Return [x, y] of the center of cell containing provided text 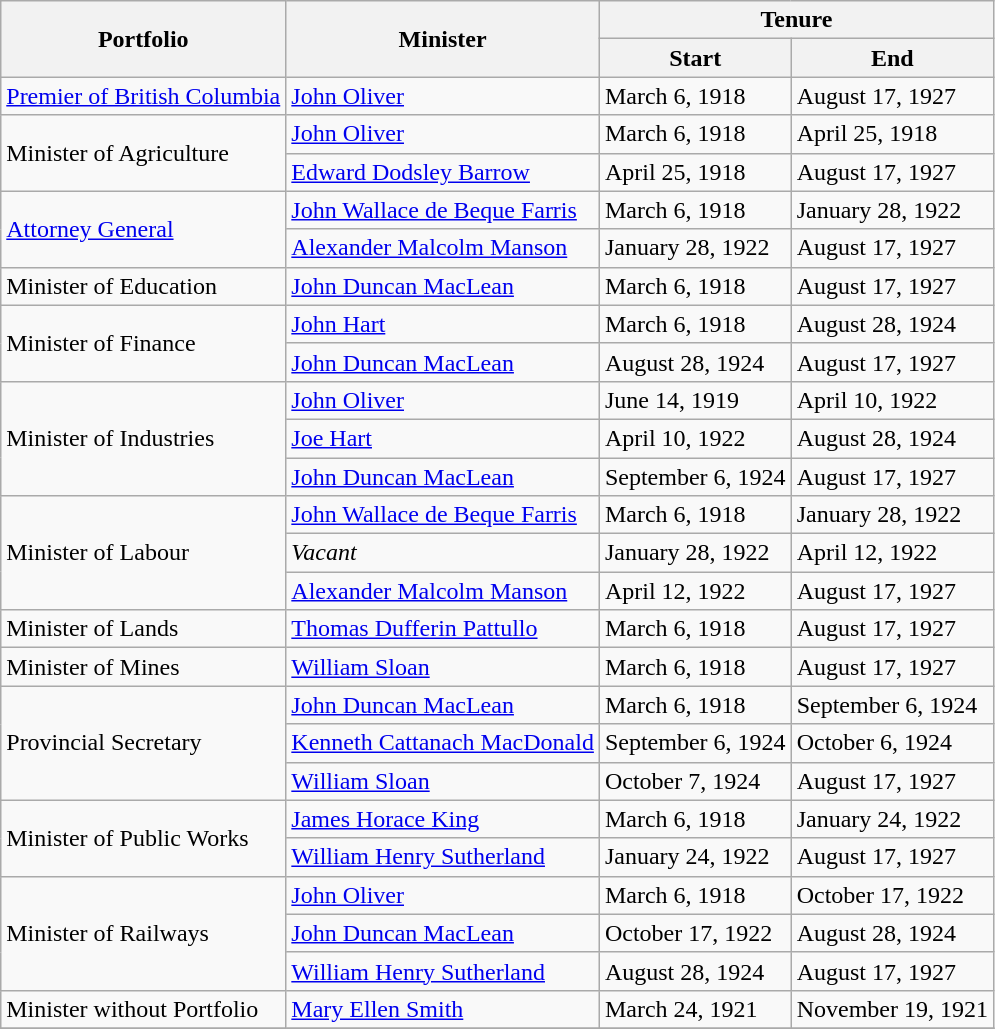
Minister of Agriculture [144, 153]
Minister of Public Works [144, 838]
Provincial Secretary [144, 743]
March 24, 1921 [695, 1009]
Minister of Mines [144, 667]
Minister of Lands [144, 629]
Minister of Industries [144, 438]
Tenure [796, 20]
Portfolio [144, 39]
October 6, 1924 [892, 743]
Minister without Portfolio [144, 1009]
Start [695, 58]
Minister of Labour [144, 553]
Attorney General [144, 229]
Vacant [443, 553]
Edward Dodsley Barrow [443, 172]
Minister of Education [144, 286]
John Hart [443, 324]
Minister of Railways [144, 933]
Mary Ellen Smith [443, 1009]
Joe Hart [443, 438]
October 7, 1924 [695, 781]
Minister [443, 39]
James Horace King [443, 819]
Kenneth Cattanach MacDonald [443, 743]
November 19, 1921 [892, 1009]
Minister of Finance [144, 343]
Premier of British Columbia [144, 96]
Thomas Dufferin Pattullo [443, 629]
End [892, 58]
June 14, 1919 [695, 400]
